Detect which cell encompasses the target text, then output its [x, y] center coordinate. 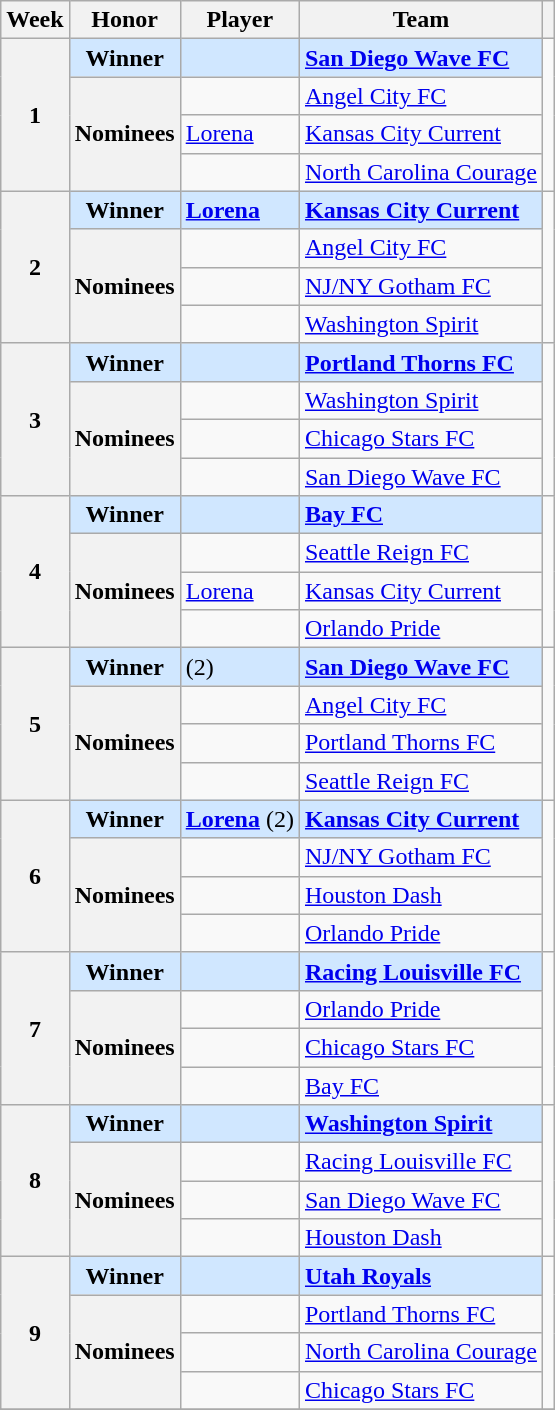
Week [35, 20]
Honor [124, 20]
7 [35, 1028]
6 [35, 876]
3 [35, 419]
4 [35, 572]
Utah Royals [420, 1276]
9 [35, 1333]
Lorena (2) [240, 819]
Player [240, 20]
Team [420, 20]
8 [35, 1181]
1 [35, 115]
5 [35, 724]
2 [35, 267]
(2) [240, 667]
